For the text-containing cell, return its midpoint in [x, y] coordinate format. 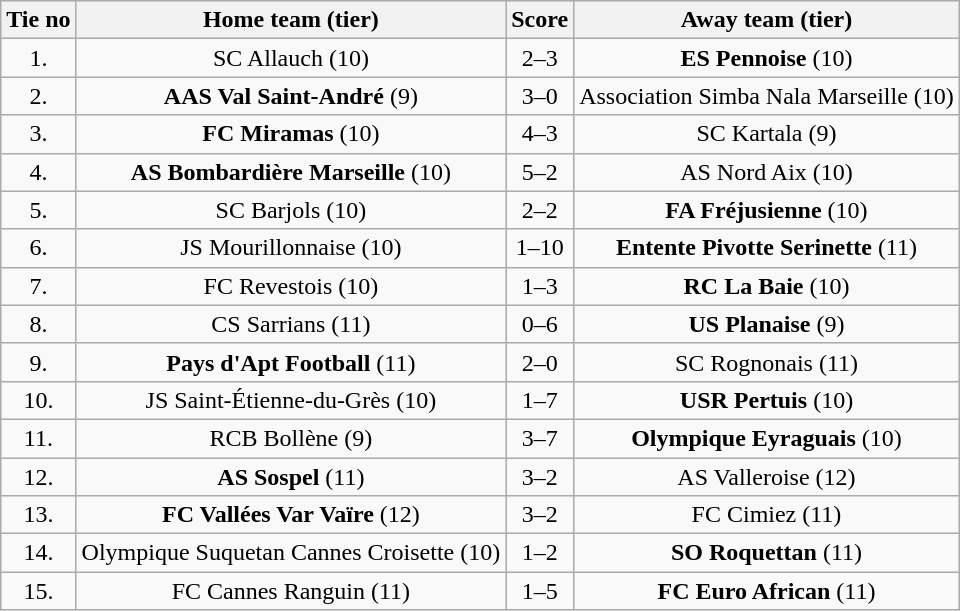
3–0 [540, 96]
FC Revestois (10) [291, 286]
SC Kartala (9) [767, 134]
CS Sarrians (11) [291, 324]
10. [38, 400]
5. [38, 210]
Entente Pivotte Serinette (11) [767, 248]
2–2 [540, 210]
SC Rognonais (11) [767, 362]
1–7 [540, 400]
Tie no [38, 20]
Home team (tier) [291, 20]
1–10 [540, 248]
Pays d'Apt Football (11) [291, 362]
AS Nord Aix (10) [767, 172]
SC Allauch (10) [291, 58]
4. [38, 172]
USR Pertuis (10) [767, 400]
8. [38, 324]
AS Valleroise (12) [767, 477]
ES Pennoise (10) [767, 58]
AS Sospel (11) [291, 477]
6. [38, 248]
RC La Baie (10) [767, 286]
1. [38, 58]
4–3 [540, 134]
FC Vallées Var Vaïre (12) [291, 515]
FC Miramas (10) [291, 134]
FA Fréjusienne (10) [767, 210]
AAS Val Saint-André (9) [291, 96]
FC Euro African (11) [767, 591]
5–2 [540, 172]
US Planaise (9) [767, 324]
14. [38, 553]
RCB Bollène (9) [291, 438]
1–2 [540, 553]
2–0 [540, 362]
Score [540, 20]
JS Saint-Étienne-du-Grès (10) [291, 400]
11. [38, 438]
1–5 [540, 591]
12. [38, 477]
FC Cannes Ranguin (11) [291, 591]
7. [38, 286]
SO Roquettan (11) [767, 553]
15. [38, 591]
Olympique Eyraguais (10) [767, 438]
AS Bombardière Marseille (10) [291, 172]
1–3 [540, 286]
2. [38, 96]
3. [38, 134]
SC Barjols (10) [291, 210]
3–7 [540, 438]
Away team (tier) [767, 20]
FC Cimiez (11) [767, 515]
9. [38, 362]
JS Mourillonnaise (10) [291, 248]
0–6 [540, 324]
Olympique Suquetan Cannes Croisette (10) [291, 553]
Association Simba Nala Marseille (10) [767, 96]
2–3 [540, 58]
13. [38, 515]
